Return the (X, Y) coordinate for the center point of the cell that contains the specified text.  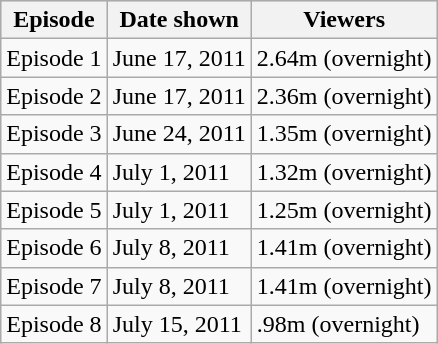
Episode 8 (54, 324)
Episode 7 (54, 286)
Episode 1 (54, 58)
Episode 6 (54, 248)
Episode 4 (54, 172)
July 15, 2011 (179, 324)
1.25m (overnight) (344, 210)
Episode 2 (54, 96)
1.32m (overnight) (344, 172)
Episode 3 (54, 134)
.98m (overnight) (344, 324)
Episode 5 (54, 210)
Date shown (179, 20)
Viewers (344, 20)
2.64m (overnight) (344, 58)
June 24, 2011 (179, 134)
2.36m (overnight) (344, 96)
1.35m (overnight) (344, 134)
Episode (54, 20)
